Identify which cell holds the provided text, then report its [X, Y] central coordinate. 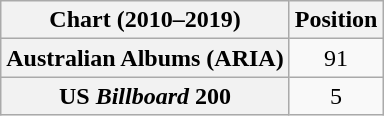
Chart (2010–2019) [145, 20]
91 [336, 58]
Position [336, 20]
US Billboard 200 [145, 96]
Australian Albums (ARIA) [145, 58]
5 [336, 96]
